Identify which cell holds the provided text, then report its [x, y] central coordinate. 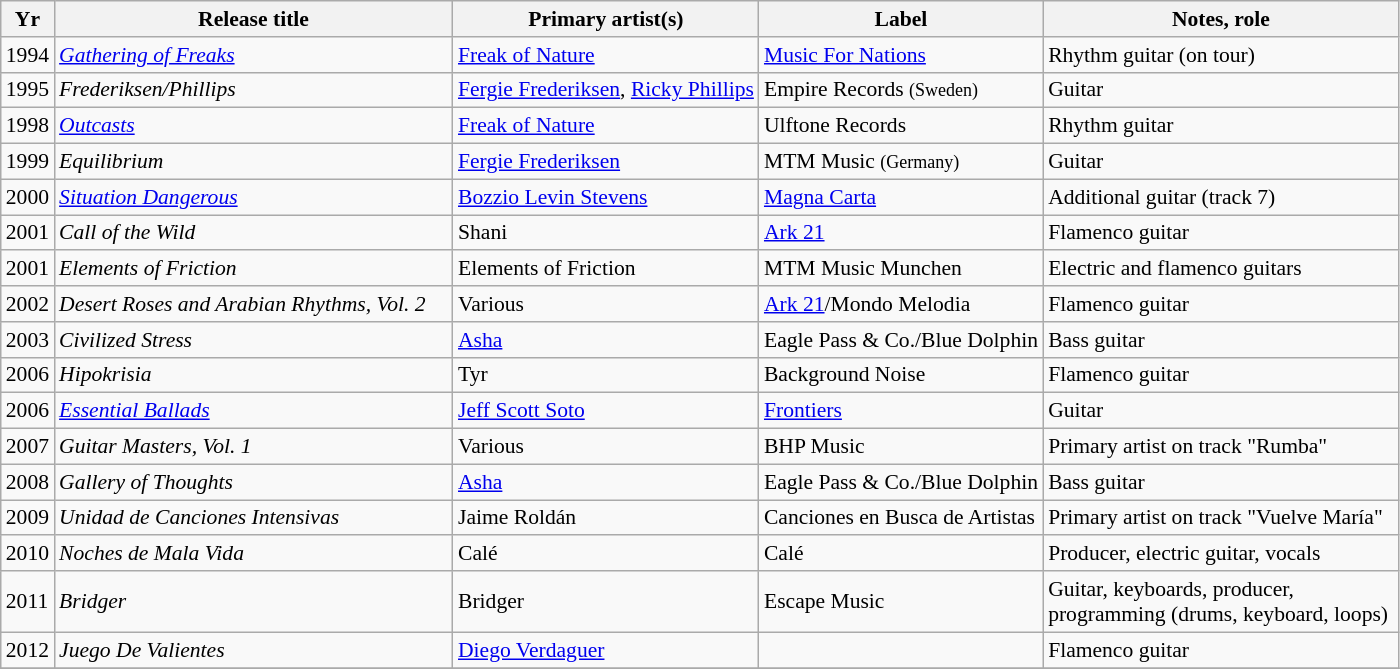
Outcasts [254, 126]
Primary artist on track "Rumba" [1221, 447]
Desert Roses and Arabian Rhythms, Vol. 2 [254, 304]
Ulftone Records [901, 126]
Jaime Roldán [606, 518]
Situation Dangerous [254, 197]
Additional guitar (track 7) [1221, 197]
Shani [606, 233]
Ark 21 [901, 233]
Diego Verdaguer [606, 650]
Jeff Scott Soto [606, 411]
Tyr [606, 375]
Unidad de Canciones Intensivas [254, 518]
1994 [28, 55]
Rhythm guitar (on tour) [1221, 55]
2003 [28, 340]
Yr [28, 19]
Primary artist on track "Vuelve María" [1221, 518]
Call of the Wild [254, 233]
Juego De Valientes [254, 650]
Primary artist(s) [606, 19]
Frontiers [901, 411]
Equilibrium [254, 162]
Electric and flamenco guitars [1221, 269]
Rhythm guitar [1221, 126]
Hipokrisia [254, 375]
Empire Records (Sweden) [901, 90]
Essential Ballads [254, 411]
Producer, electric guitar, vocals [1221, 554]
2008 [28, 482]
Frederiksen/Phillips [254, 90]
Magna Carta [901, 197]
Bozzio Levin Stevens [606, 197]
Escape Music [901, 602]
Music For Nations [901, 55]
1995 [28, 90]
1999 [28, 162]
Notes, role [1221, 19]
Civilized Stress [254, 340]
Background Noise [901, 375]
2010 [28, 554]
Guitar Masters, Vol. 1 [254, 447]
2002 [28, 304]
Gathering of Freaks [254, 55]
Ark 21/Mondo Melodia [901, 304]
MTM Music (Germany) [901, 162]
Gallery of Thoughts [254, 482]
Guitar, keyboards, producer, programming (drums, keyboard, loops) [1221, 602]
2009 [28, 518]
1998 [28, 126]
Fergie Frederiksen [606, 162]
MTM Music Munchen [901, 269]
2011 [28, 602]
2007 [28, 447]
Fergie Frederiksen, Ricky Phillips [606, 90]
2012 [28, 650]
2000 [28, 197]
Release title [254, 19]
Label [901, 19]
Noches de Mala Vida [254, 554]
Canciones en Busca de Artistas [901, 518]
BHP Music [901, 447]
